Return the [x, y] coordinate for the center point of the cell that contains the specified text.  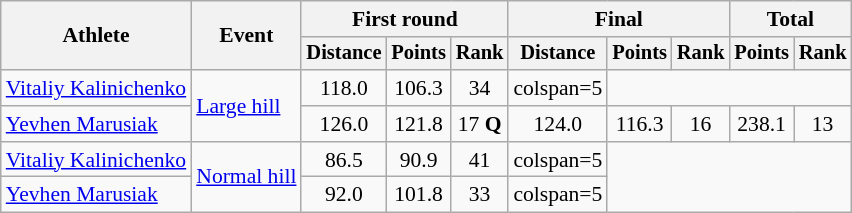
17 Q [480, 124]
121.8 [418, 124]
106.3 [418, 88]
90.9 [418, 160]
16 [701, 124]
Final [618, 19]
126.0 [344, 124]
Large hill [246, 106]
Normal hill [246, 178]
86.5 [344, 160]
Event [246, 36]
238.1 [761, 124]
118.0 [344, 88]
41 [480, 160]
Athlete [96, 36]
92.0 [344, 195]
First round [404, 19]
33 [480, 195]
124.0 [558, 124]
116.3 [639, 124]
13 [823, 124]
Total [790, 19]
34 [480, 88]
101.8 [418, 195]
